Locate the cell with the specified text and output its (X, Y) center coordinate. 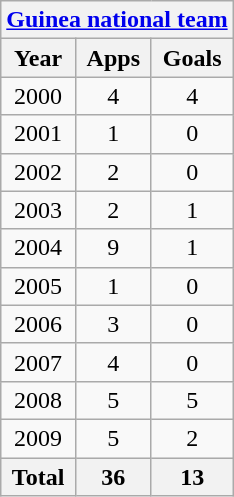
3 (113, 324)
2002 (38, 172)
Total (38, 477)
2009 (38, 438)
Year (38, 58)
2001 (38, 134)
9 (113, 248)
Goals (192, 58)
2000 (38, 96)
2004 (38, 248)
2007 (38, 362)
Guinea national team (117, 20)
2003 (38, 210)
Apps (113, 58)
13 (192, 477)
2008 (38, 400)
2005 (38, 286)
2006 (38, 324)
36 (113, 477)
